Extract the [x, y] coordinate from the center of the cell holding the provided text.  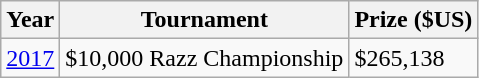
Tournament [204, 20]
$10,000 Razz Championship [204, 58]
Year [30, 20]
Prize ($US) [414, 20]
2017 [30, 58]
$265,138 [414, 58]
